Scan for the cell matching the given text and deliver its (X, Y) coordinate at center. 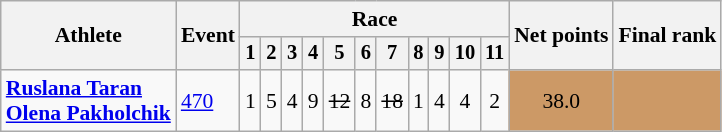
470 (208, 100)
3 (292, 54)
6 (366, 54)
Event (208, 36)
12 (340, 100)
18 (392, 100)
7 (392, 54)
Athlete (88, 36)
Final rank (667, 36)
38.0 (561, 100)
10 (465, 54)
Ruslana TaranOlena Pakholchik (88, 100)
Race (374, 19)
11 (494, 54)
Net points (561, 36)
